From the cell containing the given text, extract its center point as [X, Y] coordinate. 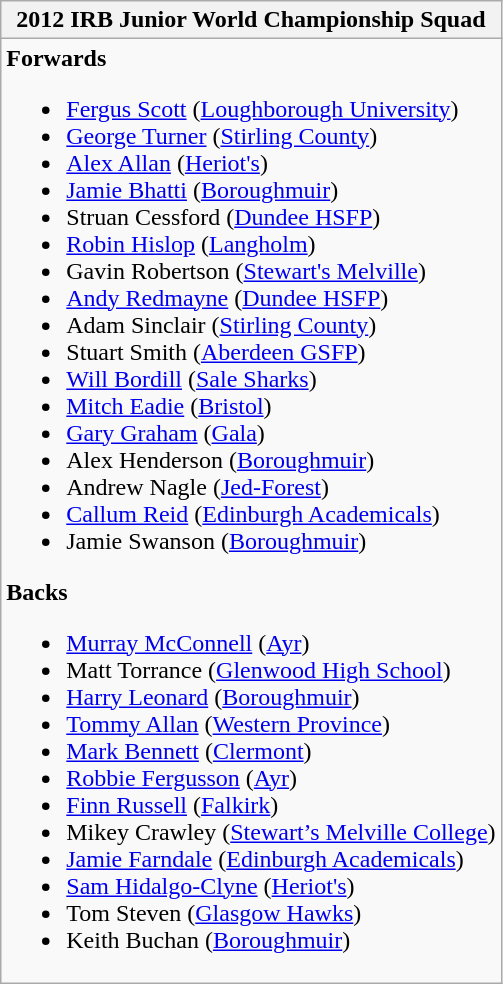
2012 IRB Junior World Championship Squad [251, 20]
